Detect which cell encompasses the target text, then output its [X, Y] center coordinate. 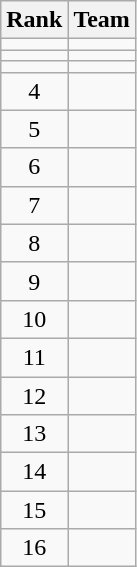
14 [34, 472]
Rank [34, 20]
5 [34, 129]
Team [102, 20]
13 [34, 434]
10 [34, 319]
15 [34, 510]
11 [34, 357]
4 [34, 91]
12 [34, 395]
7 [34, 205]
6 [34, 167]
8 [34, 243]
16 [34, 548]
9 [34, 281]
